Determine the [X, Y] coordinate at the center of the cell enclosing the given text.  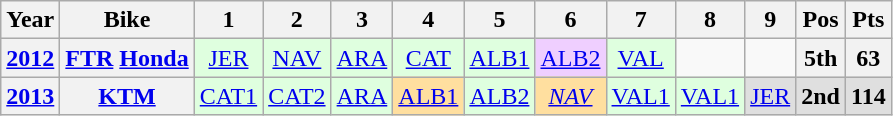
FTR Honda [127, 58]
5 [500, 20]
6 [570, 20]
Pos [821, 20]
2012 [30, 58]
Year [30, 20]
CAT1 [228, 96]
114 [868, 96]
Bike [127, 20]
KTM [127, 96]
7 [640, 20]
2nd [821, 96]
CAT2 [297, 96]
63 [868, 58]
3 [362, 20]
9 [770, 20]
2 [297, 20]
CAT [428, 58]
VAL [640, 58]
1 [228, 20]
2013 [30, 96]
8 [710, 20]
Pts [868, 20]
5th [821, 58]
4 [428, 20]
